Search for the cell housing the specified text and yield its (x, y) center coordinate. 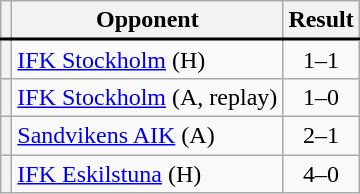
Opponent (148, 20)
IFK Stockholm (H) (148, 60)
Sandvikens AIK (A) (148, 135)
1–0 (321, 97)
4–0 (321, 173)
Result (321, 20)
2–1 (321, 135)
IFK Eskilstuna (H) (148, 173)
1–1 (321, 60)
IFK Stockholm (A, replay) (148, 97)
